Identify which cell holds the provided text, then report its (X, Y) central coordinate. 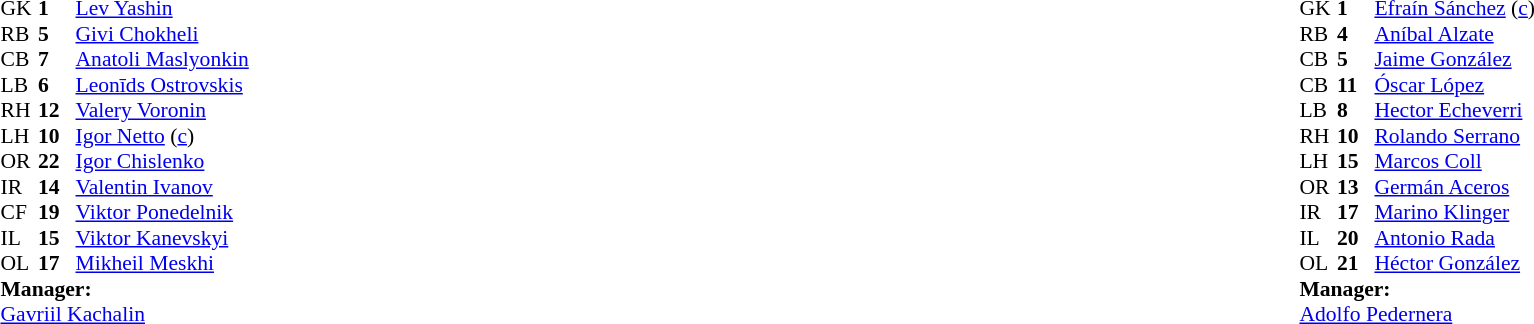
14 (57, 187)
19 (57, 213)
11 (1356, 85)
12 (57, 111)
Valentin Ivanov (162, 187)
21 (1356, 263)
8 (1356, 111)
22 (57, 161)
Igor Chislenko (162, 161)
13 (1356, 187)
Anatoli Maslyonkin (162, 59)
7 (57, 59)
Valery Voronin (162, 111)
Manager: (124, 289)
Viktor Kanevskyi (162, 238)
CF (19, 213)
20 (1356, 238)
Igor Netto (c) (162, 136)
Givi Chokheli (162, 34)
Viktor Ponedelnik (162, 213)
Mikheil Meskhi (162, 263)
4 (1356, 34)
Leonīds Ostrovskis (162, 85)
6 (57, 85)
